Find where the given text appears and provide that cell's center as (x, y) coordinate. 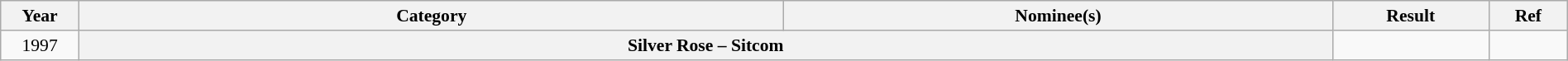
Result (1411, 16)
Nominee(s) (1059, 16)
Year (40, 16)
Category (432, 16)
1997 (40, 45)
Silver Rose – Sitcom (705, 45)
Ref (1528, 16)
